Scan for the cell matching the given text and deliver its (X, Y) coordinate at center. 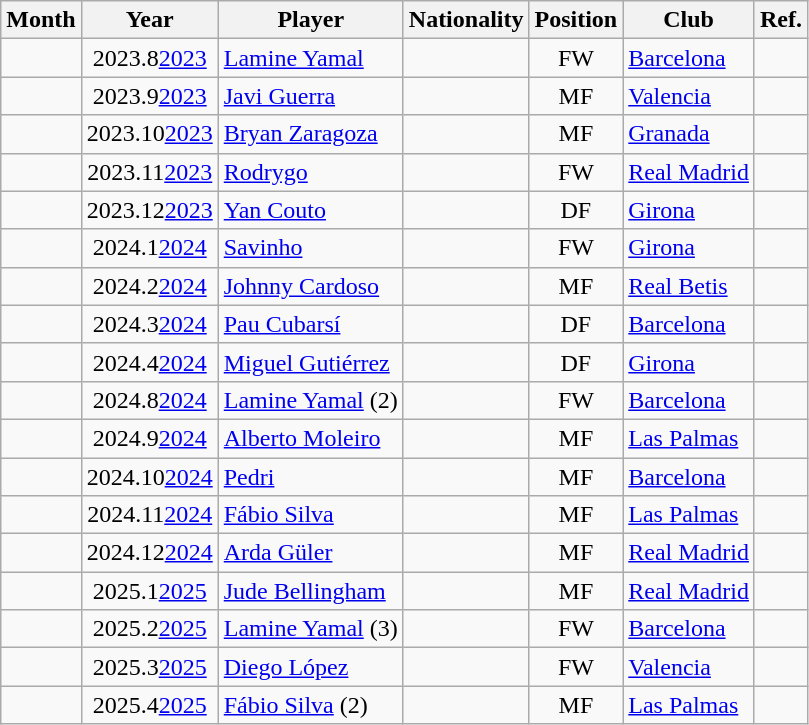
2023.82023 (150, 58)
Nationality (466, 20)
Arda Güler (310, 553)
Year (150, 20)
Club (689, 20)
Yan Couto (310, 210)
2025.32025 (150, 667)
Lamine Yamal (310, 58)
Pau Cubarsí (310, 324)
Bryan Zaragoza (310, 134)
2024.12024 (150, 248)
2023.112023 (150, 172)
2024.102024 (150, 477)
Johnny Cardoso (310, 286)
Diego López (310, 667)
Ref. (780, 20)
2024.92024 (150, 438)
Fábio Silva (2) (310, 705)
2024.22024 (150, 286)
2023.92023 (150, 96)
Jude Bellingham (310, 591)
Granada (689, 134)
Month (41, 20)
2024.122024 (150, 553)
2025.12025 (150, 591)
2024.32024 (150, 324)
2023.102023 (150, 134)
Lamine Yamal (2) (310, 400)
2024.112024 (150, 515)
Miguel Gutiérrez (310, 362)
Fábio Silva (310, 515)
Savinho (310, 248)
2023.122023 (150, 210)
Javi Guerra (310, 96)
Alberto Moleiro (310, 438)
Real Betis (689, 286)
Player (310, 20)
Lamine Yamal (3) (310, 629)
2025.22025 (150, 629)
Rodrygo (310, 172)
2024.42024 (150, 362)
2024.82024 (150, 400)
Pedri (310, 477)
2025.42025 (150, 705)
Position (576, 20)
